Locate the cell with the specified text and output its [X, Y] center coordinate. 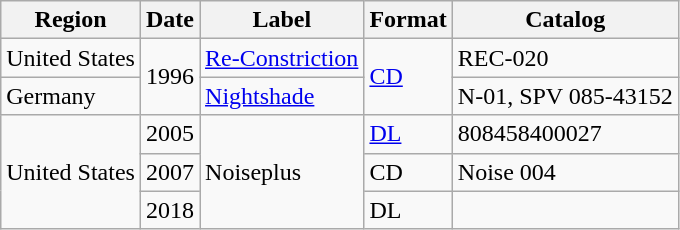
Format [408, 20]
Noise 004 [565, 172]
1996 [170, 77]
N-01, SPV 085-43152 [565, 96]
2007 [170, 172]
Label [282, 20]
Nightshade [282, 96]
2005 [170, 134]
2018 [170, 210]
Catalog [565, 20]
Re-Constriction [282, 58]
808458400027 [565, 134]
REC-020 [565, 58]
Noiseplus [282, 172]
Germany [71, 96]
Date [170, 20]
Region [71, 20]
